Extract the (X, Y) coordinate from the center of the cell holding the provided text.  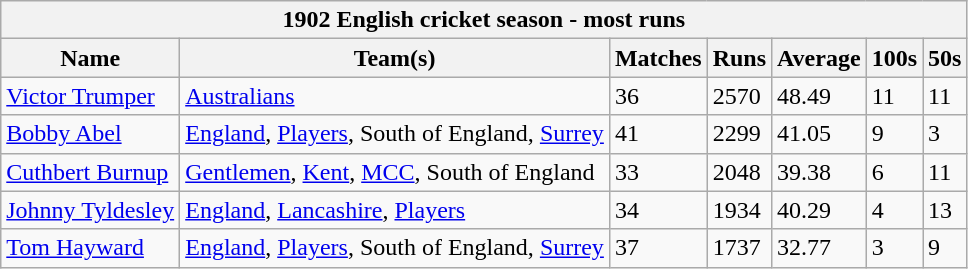
Runs (739, 58)
Cuthbert Burnup (90, 172)
Tom Hayward (90, 248)
Average (820, 58)
Matches (658, 58)
Johnny Tyldesley (90, 210)
33 (658, 172)
48.49 (820, 96)
Bobby Abel (90, 134)
37 (658, 248)
36 (658, 96)
6 (894, 172)
41 (658, 134)
1737 (739, 248)
4 (894, 210)
Name (90, 58)
1902 English cricket season - most runs (484, 20)
1934 (739, 210)
Team(s) (395, 58)
Gentlemen, Kent, MCC, South of England (395, 172)
Victor Trumper (90, 96)
50s (945, 58)
40.29 (820, 210)
32.77 (820, 248)
100s (894, 58)
34 (658, 210)
2048 (739, 172)
41.05 (820, 134)
13 (945, 210)
2570 (739, 96)
Australians (395, 96)
39.38 (820, 172)
England, Lancashire, Players (395, 210)
2299 (739, 134)
